Pinpoint the cell where the given text exists, returning its [x, y] midpoint coordinate. 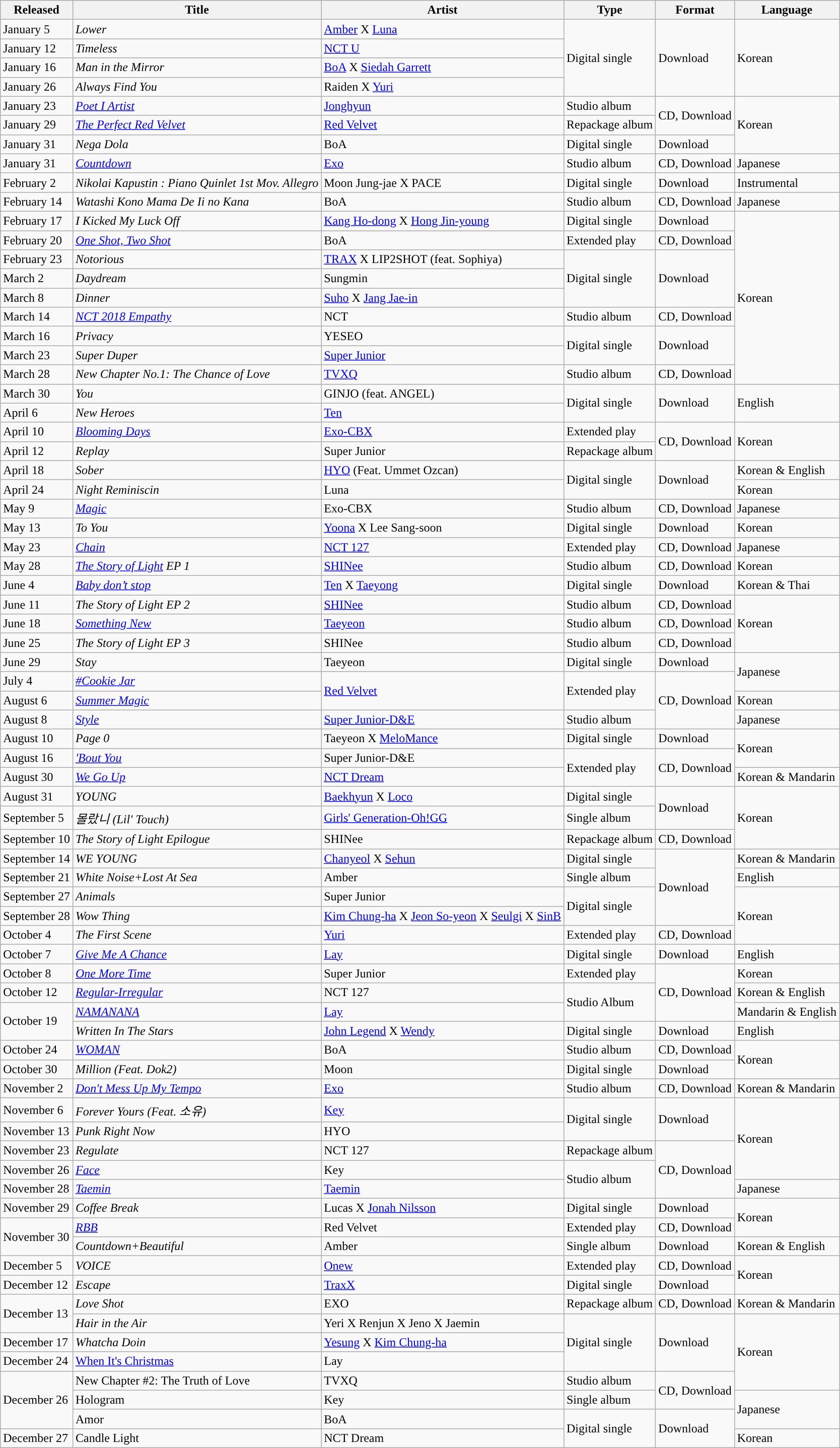
January 16 [37, 68]
Artist [443, 10]
September 10 [37, 839]
March 28 [37, 374]
March 30 [37, 393]
NCT U [443, 48]
August 6 [37, 700]
Instrumental [787, 182]
EXO [443, 1304]
Luna [443, 489]
NAMANANA [196, 1012]
RBB [196, 1227]
June 18 [37, 624]
#Cookie Jar [196, 681]
May 13 [37, 528]
When It's Christmas [196, 1361]
New Chapter No.1: The Chance of Love [196, 374]
Blooming Days [196, 432]
Hologram [196, 1400]
Love Shot [196, 1304]
Sungmin [443, 279]
November 29 [37, 1208]
December 27 [37, 1438]
Girls' Generation-Oh!GG [443, 817]
November 28 [37, 1189]
January 5 [37, 29]
TRAX X LIP2SHOT (feat. Sophiya) [443, 259]
'Bout You [196, 758]
The Story of Light EP 2 [196, 605]
Timeless [196, 48]
One Shot, Two Shot [196, 240]
Written In The Stars [196, 1031]
March 16 [37, 336]
June 29 [37, 662]
YOUNG [196, 796]
Ten [443, 413]
Korean & Thai [787, 585]
Coffee Break [196, 1208]
BoA X Siedah Garrett [443, 68]
Page 0 [196, 739]
Daydream [196, 279]
Format [695, 10]
Whatcha Doin [196, 1342]
April 24 [37, 489]
We Go Up [196, 777]
August 31 [37, 796]
YESEO [443, 336]
Language [787, 10]
September 5 [37, 817]
Yoona X Lee Sang-soon [443, 528]
The Perfect Red Velvet [196, 125]
Forever Yours (Feat. 소유) [196, 1109]
March 8 [37, 298]
New Chapter #2: The Truth of Love [196, 1380]
VOICE [196, 1266]
HYO [443, 1131]
October 24 [37, 1050]
August 30 [37, 777]
November 30 [37, 1237]
Notorious [196, 259]
Candle Light [196, 1438]
Replay [196, 451]
The Story of Light Epilogue [196, 839]
November 6 [37, 1109]
Regular-Irregular [196, 993]
Released [37, 10]
November 26 [37, 1169]
Kim Chung-ha X Jeon So-yeon X Seulgi X SinB [443, 916]
December 24 [37, 1361]
Hair in the Air [196, 1323]
Always Find You [196, 87]
November 23 [37, 1150]
October 7 [37, 954]
Magic [196, 508]
February 14 [37, 202]
Escape [196, 1285]
TraxX [443, 1285]
Dinner [196, 298]
Don't Mess Up My Tempo [196, 1088]
WOMAN [196, 1050]
Stay [196, 662]
May 23 [37, 547]
GINJO (feat. ANGEL) [443, 393]
Man in the Mirror [196, 68]
Amor [196, 1419]
몰랐니 (Lil' Touch) [196, 817]
Studio Album [609, 1002]
Mandarin & English [787, 1012]
John Legend X Wendy [443, 1031]
Kang Ho-dong X Hong Jin-young [443, 221]
September 14 [37, 858]
March 14 [37, 317]
December 26 [37, 1400]
Nega Dola [196, 144]
Type [609, 10]
Countdown [196, 163]
HYO (Feat. Ummet Ozcan) [443, 470]
Lower [196, 29]
The First Scene [196, 935]
Baby don’t stop [196, 585]
Face [196, 1169]
April 12 [37, 451]
January 12 [37, 48]
The Story of Light EP 1 [196, 566]
Privacy [196, 336]
February 20 [37, 240]
Yesung X Kim Chung-ha [443, 1342]
Amber X Luna [443, 29]
December 17 [37, 1342]
Suho X Jang Jae-in [443, 298]
Ten X Taeyong [443, 585]
WE YOUNG [196, 858]
November 13 [37, 1131]
October 4 [37, 935]
Chain [196, 547]
Moon [443, 1069]
White Noise+Lost At Sea [196, 878]
Regulate [196, 1150]
Moon Jung-jae X PACE [443, 182]
March 2 [37, 279]
December 12 [37, 1285]
August 16 [37, 758]
Onew [443, 1266]
April 6 [37, 413]
Million (Feat. Dok2) [196, 1069]
Taeyeon X MeloMance [443, 739]
June 11 [37, 605]
September 28 [37, 916]
Summer Magic [196, 700]
February 23 [37, 259]
Style [196, 719]
June 25 [37, 643]
January 29 [37, 125]
The Story of Light EP 3 [196, 643]
Wow Thing [196, 916]
Jonghyun [443, 106]
October 19 [37, 1021]
December 5 [37, 1266]
June 4 [37, 585]
I Kicked My Luck Off [196, 221]
September 27 [37, 897]
October 30 [37, 1069]
Punk Right Now [196, 1131]
Nikolai Kapustin : Piano Quinlet 1st Mov. Allegro [196, 182]
January 26 [37, 87]
Something New [196, 624]
New Heroes [196, 413]
Sober [196, 470]
February 2 [37, 182]
NCT 2018 Empathy [196, 317]
September 21 [37, 878]
October 8 [37, 973]
Watashi Kono Mama De Ii no Kana [196, 202]
To You [196, 528]
Raiden X Yuri [443, 87]
February 17 [37, 221]
March 23 [37, 355]
Title [196, 10]
December 13 [37, 1313]
May 9 [37, 508]
Super Duper [196, 355]
April 10 [37, 432]
August 10 [37, 739]
July 4 [37, 681]
October 12 [37, 993]
August 8 [37, 719]
NCT [443, 317]
Baekhyun X Loco [443, 796]
Give Me A Chance [196, 954]
Countdown+Beautiful [196, 1246]
One More Time [196, 973]
Animals [196, 897]
Poet I Artist [196, 106]
Chanyeol X Sehun [443, 858]
Yuri [443, 935]
November 2 [37, 1088]
Yeri X Renjun X Jeno X Jaemin [443, 1323]
April 18 [37, 470]
January 23 [37, 106]
Night Reminiscin [196, 489]
May 28 [37, 566]
You [196, 393]
Lucas X Jonah Nilsson [443, 1208]
